Return the (x, y) coordinate for the center point of the cell that contains the specified text.  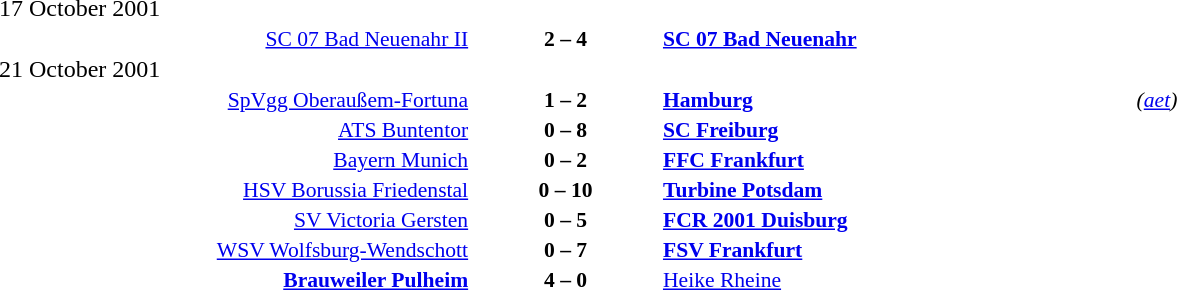
FFC Frankfurt (897, 160)
FCR 2001 Duisburg (897, 220)
Hamburg (897, 100)
Turbine Potsdam (897, 190)
FSV Frankfurt (897, 250)
0 – 2 (566, 160)
SC Freiburg (897, 130)
2 – 4 (566, 38)
SC 07 Bad Neuenahr (897, 38)
0 – 10 (566, 190)
1 – 2 (566, 100)
0 – 7 (566, 250)
0 – 8 (566, 130)
0 – 5 (566, 220)
